Detect which cell encompasses the target text, then output its (X, Y) center coordinate. 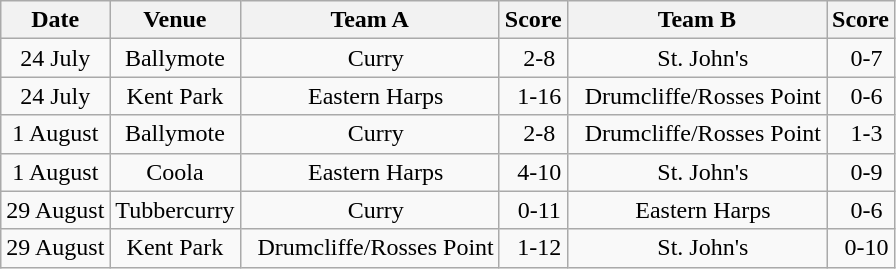
Tubbercurry (175, 210)
0-9 (861, 172)
Venue (175, 20)
Team B (696, 20)
Team A (370, 20)
1-16 (533, 96)
1-12 (533, 248)
4-10 (533, 172)
Date (56, 20)
1-3 (861, 134)
0-11 (533, 210)
Coola (175, 172)
0-10 (861, 248)
0-7 (861, 58)
